Provide the (X, Y) coordinate of the cell's center where the given text is located.  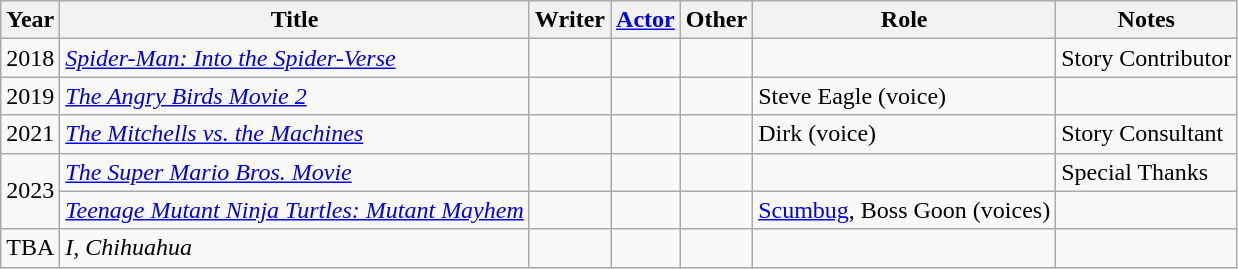
Scumbug, Boss Goon (voices) (904, 210)
2019 (30, 96)
Special Thanks (1146, 172)
TBA (30, 248)
Title (294, 20)
The Mitchells vs. the Machines (294, 134)
Teenage Mutant Ninja Turtles: Mutant Mayhem (294, 210)
2021 (30, 134)
Story Contributor (1146, 58)
I, Chihuahua (294, 248)
The Super Mario Bros. Movie (294, 172)
Other (716, 20)
Role (904, 20)
Year (30, 20)
Notes (1146, 20)
Story Consultant (1146, 134)
Spider-Man: Into the Spider-Verse (294, 58)
2018 (30, 58)
Dirk (voice) (904, 134)
2023 (30, 191)
The Angry Birds Movie 2 (294, 96)
Actor (646, 20)
Writer (570, 20)
Steve Eagle (voice) (904, 96)
